Find where the given text appears and provide that cell's center as [X, Y] coordinate. 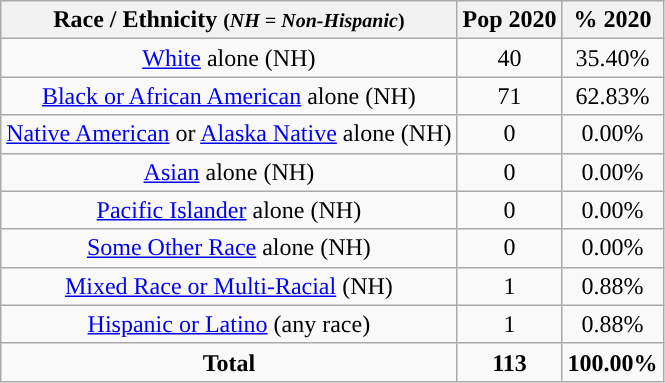
Mixed Race or Multi-Racial (NH) [229, 286]
113 [510, 362]
Race / Ethnicity (NH = Non-Hispanic) [229, 20]
100.00% [612, 362]
Some Other Race alone (NH) [229, 248]
Pop 2020 [510, 20]
35.40% [612, 58]
White alone (NH) [229, 58]
Black or African American alone (NH) [229, 96]
Asian alone (NH) [229, 172]
Total [229, 362]
62.83% [612, 96]
40 [510, 58]
% 2020 [612, 20]
71 [510, 96]
Pacific Islander alone (NH) [229, 210]
Hispanic or Latino (any race) [229, 324]
Native American or Alaska Native alone (NH) [229, 134]
